Extract the (x, y) coordinate from the center of the cell holding the provided text.  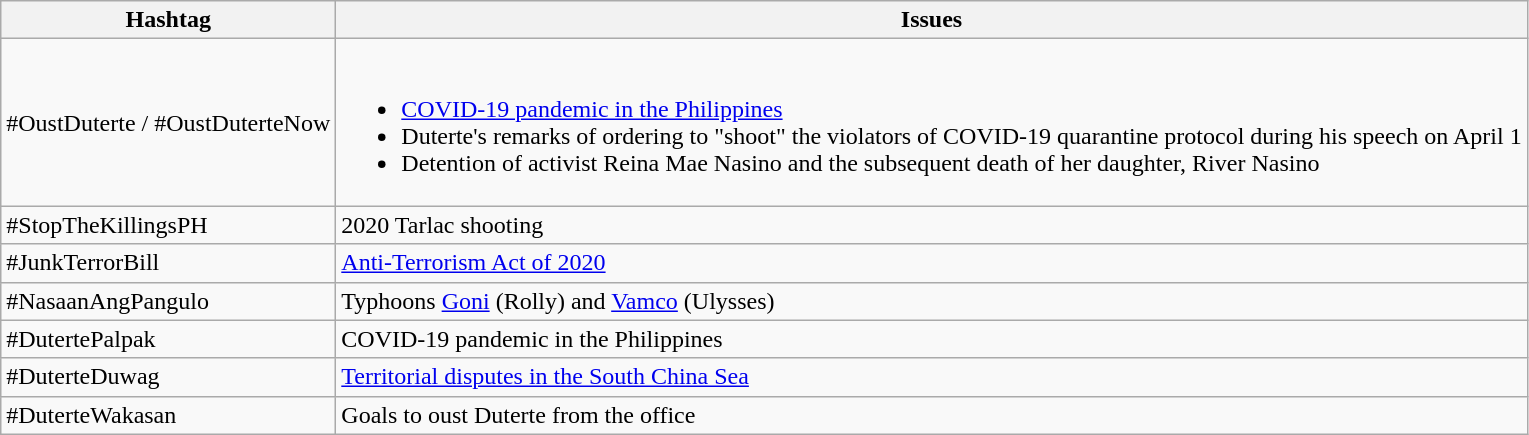
#StopTheKillingsPH (168, 225)
Hashtag (168, 20)
Issues (932, 20)
#DutertePalpak (168, 339)
#JunkTerrorBill (168, 263)
#DuterteWakasan (168, 415)
Goals to oust Duterte from the office (932, 415)
COVID-19 pandemic in the Philippines (932, 339)
#NasaanAngPangulo (168, 301)
#OustDuterte / #OustDuterteNow (168, 122)
Typhoons Goni (Rolly) and Vamco (Ulysses) (932, 301)
2020 Tarlac shooting (932, 225)
Anti-Terrorism Act of 2020 (932, 263)
Territorial disputes in the South China Sea (932, 377)
#DuterteDuwag (168, 377)
